Capture the cell that displays the provided text and extract its (X, Y) central coordinate. 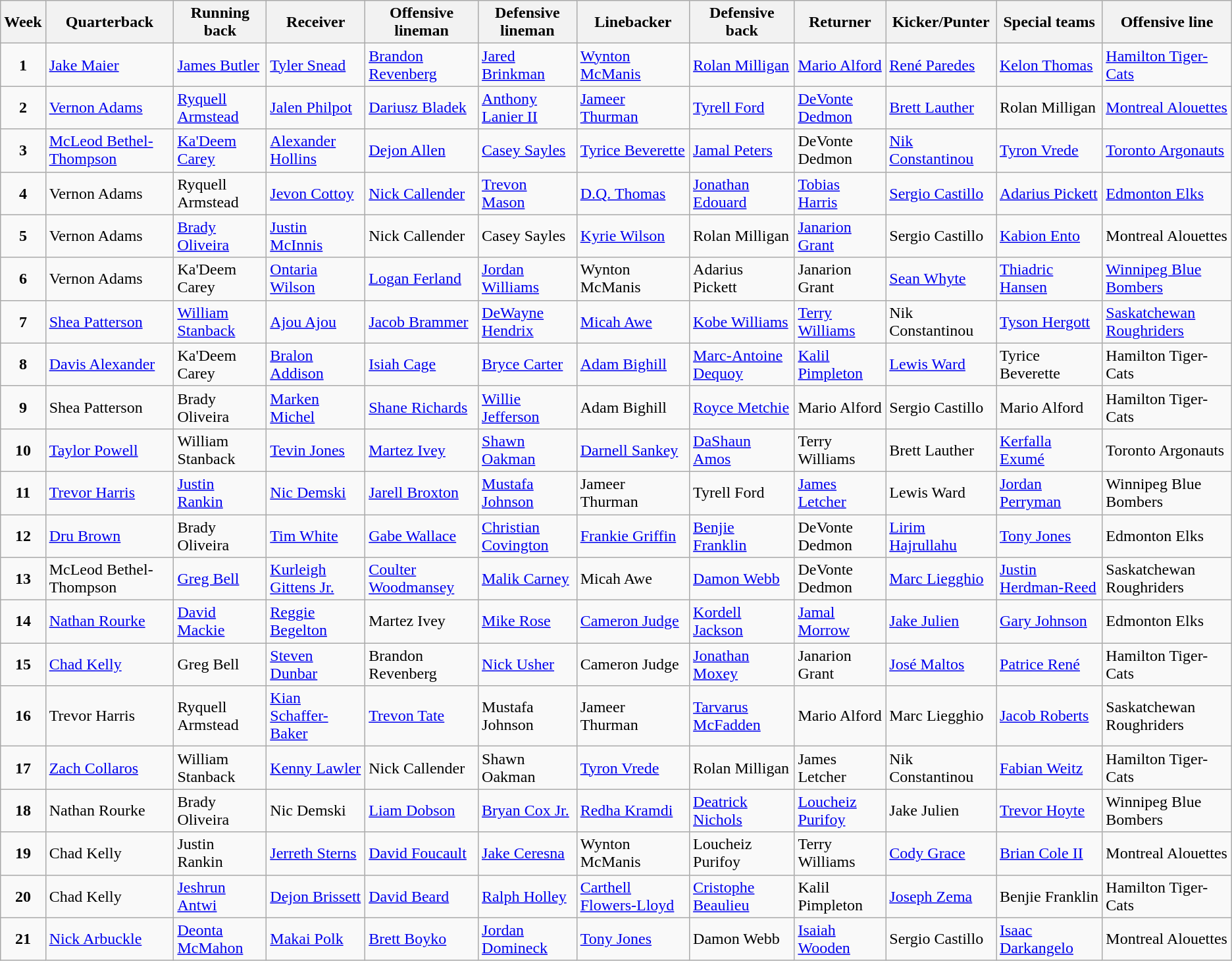
Kelon Thomas (1049, 65)
Running back (220, 22)
Kabion Ento (1049, 236)
Steven Dunbar (316, 665)
18 (23, 811)
Bralon Addison (316, 365)
Jamal Morrow (840, 621)
Deatrick Nichols (742, 811)
Reggie Begelton (316, 621)
Linebacker (633, 22)
Jacob Roberts (1049, 716)
1 (23, 65)
12 (23, 536)
Isaac Darkangelo (1049, 939)
11 (23, 492)
Kurleigh Gittens Jr. (316, 579)
4 (23, 194)
DeWayne Hendrix (528, 321)
Bryce Carter (528, 365)
Isiah Cage (422, 365)
Anthony Lanier II (528, 108)
Jordan Domineck (528, 939)
Kobe Williams (742, 321)
David Mackie (220, 621)
Jordan Williams (528, 279)
7 (23, 321)
Offensive lineman (422, 22)
Patrice René (1049, 665)
Trevor Hoyte (1049, 811)
Sean Whyte (941, 279)
Jonathan Edouard (742, 194)
Taylor Powell (109, 450)
Nick Usher (528, 665)
Royce Metchie (742, 407)
Lirim Hajrullahu (941, 536)
Jared Brinkman (528, 65)
Redha Kramdi (633, 811)
D.Q. Thomas (633, 194)
James Butler (220, 65)
Tim White (316, 536)
Kyrie Wilson (633, 236)
Receiver (316, 22)
René Paredes (941, 65)
Week (23, 22)
Fabian Weitz (1049, 767)
Cody Grace (941, 853)
Joseph Zema (941, 896)
Kordell Jackson (742, 621)
Justin Herdman-Reed (1049, 579)
Jevon Cottoy (316, 194)
Offensive line (1167, 22)
14 (23, 621)
Kicker/Punter (941, 22)
Tyler Snead (316, 65)
Defensive back (742, 22)
Trevon Mason (528, 194)
Ajou Ajou (316, 321)
Gary Johnson (1049, 621)
Brett Boyko (422, 939)
16 (23, 716)
21 (23, 939)
Ralph Holley (528, 896)
Isaiah Wooden (840, 939)
Kian Schaffer-Baker (316, 716)
Jake Ceresna (528, 853)
Shane Richards (422, 407)
Makai Polk (316, 939)
Quarterback (109, 22)
Jerreth Sterns (316, 853)
Tarvarus McFadden (742, 716)
Marc-Antoine Dequoy (742, 365)
Darnell Sankey (633, 450)
Dejon Allen (422, 150)
Deonta McMahon (220, 939)
Coulter Woodmansey (422, 579)
Nick Arbuckle (109, 939)
Special teams (1049, 22)
Ontaria Wilson (316, 279)
2 (23, 108)
Jalen Philpot (316, 108)
Defensive lineman (528, 22)
10 (23, 450)
José Maltos (941, 665)
Thiadric Hansen (1049, 279)
Frankie Griffin (633, 536)
Gabe Wallace (422, 536)
Jonathan Moxey (742, 665)
Justin McInnis (316, 236)
Brian Cole II (1049, 853)
Alexander Hollins (316, 150)
Tevin Jones (316, 450)
13 (23, 579)
Returner (840, 22)
Kerfalla Exumé (1049, 450)
Dejon Brissett (316, 896)
Jordan Perryman (1049, 492)
Tobias Harris (840, 194)
Willie Jefferson (528, 407)
Dariusz Bladek (422, 108)
Jarell Broxton (422, 492)
Christian Covington (528, 536)
David Beard (422, 896)
3 (23, 150)
Zach Collaros (109, 767)
8 (23, 365)
David Foucault (422, 853)
6 (23, 279)
Bryan Cox Jr. (528, 811)
9 (23, 407)
Malik Carney (528, 579)
Davis Alexander (109, 365)
19 (23, 853)
Mike Rose (528, 621)
Logan Ferland (422, 279)
15 (23, 665)
20 (23, 896)
Kenny Lawler (316, 767)
Liam Dobson (422, 811)
Cristophe Beaulieu (742, 896)
Dru Brown (109, 536)
17 (23, 767)
Jamal Peters (742, 150)
Trevon Tate (422, 716)
5 (23, 236)
Marken Michel (316, 407)
Carthell Flowers-Lloyd (633, 896)
Jeshrun Antwi (220, 896)
Tyson Hergott (1049, 321)
Jake Maier (109, 65)
DaShaun Amos (742, 450)
Jacob Brammer (422, 321)
